Pinpoint the cell where the given text exists, returning its [X, Y] midpoint coordinate. 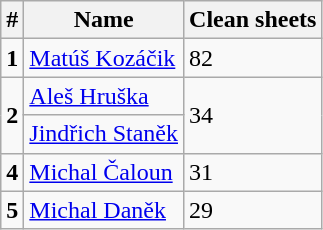
Jindřich Staněk [104, 134]
Clean sheets [253, 20]
4 [12, 172]
Matúš Kozáčik [104, 58]
# [12, 20]
34 [253, 115]
1 [12, 58]
82 [253, 58]
Michal Čaloun [104, 172]
29 [253, 210]
5 [12, 210]
31 [253, 172]
Aleš Hruška [104, 96]
Michal Daněk [104, 210]
Name [104, 20]
2 [12, 115]
